Extract the (X, Y) coordinate from the center of the cell holding the provided text.  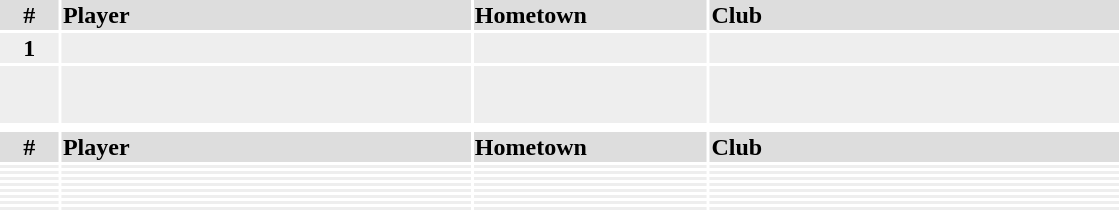
1 (29, 48)
